Identify which cell holds the provided text, then report its (X, Y) central coordinate. 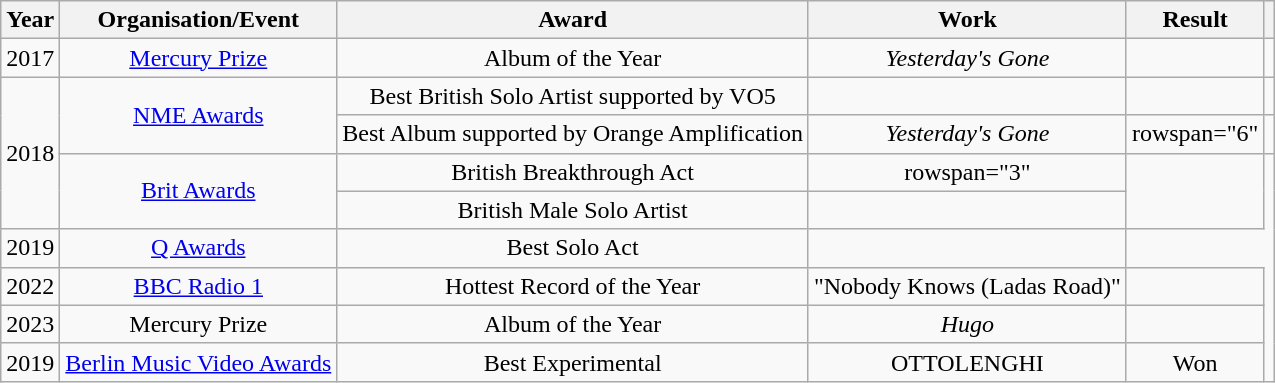
Year (30, 20)
Brit Awards (198, 191)
Work (967, 20)
Berlin Music Video Awards (198, 362)
Best Solo Act (573, 248)
Best Experimental (573, 362)
Organisation/Event (198, 20)
Best Album supported by Orange Amplification (573, 134)
British Breakthrough Act (573, 172)
Hottest Record of the Year (573, 286)
rowspan="3" (967, 172)
Result (1195, 20)
NME Awards (198, 115)
2017 (30, 58)
Won (1195, 362)
BBC Radio 1 (198, 286)
2022 (30, 286)
British Male Solo Artist (573, 210)
Q Awards (198, 248)
2023 (30, 324)
Hugo (967, 324)
Award (573, 20)
OTTOLENGHI (967, 362)
2018 (30, 153)
rowspan="6" (1195, 134)
"Nobody Knows (Ladas Road)" (967, 286)
Best British Solo Artist supported by VO5 (573, 96)
